Output the [x, y] coordinate of the center of the cell containing the given text.  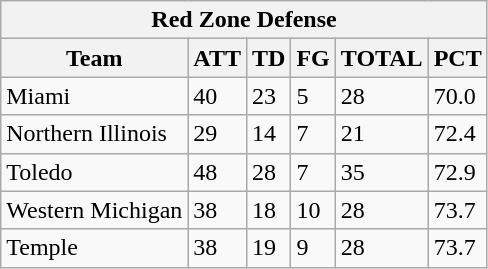
9 [313, 248]
10 [313, 210]
FG [313, 58]
48 [218, 172]
29 [218, 134]
TD [268, 58]
14 [268, 134]
18 [268, 210]
ATT [218, 58]
19 [268, 248]
40 [218, 96]
Miami [94, 96]
PCT [458, 58]
72.4 [458, 134]
Team [94, 58]
Northern Illinois [94, 134]
Red Zone Defense [244, 20]
70.0 [458, 96]
21 [382, 134]
23 [268, 96]
Western Michigan [94, 210]
72.9 [458, 172]
Toledo [94, 172]
Temple [94, 248]
TOTAL [382, 58]
35 [382, 172]
5 [313, 96]
